Return [x, y] of the center of cell containing provided text 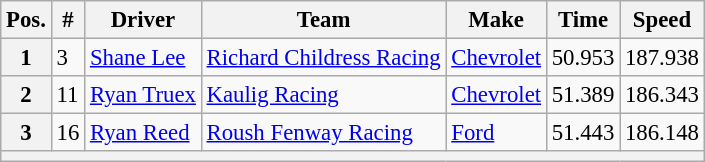
# [68, 20]
Richard Childress Racing [324, 58]
Shane Lee [144, 58]
Time [582, 20]
186.148 [662, 133]
51.389 [582, 95]
1 [26, 58]
Roush Fenway Racing [324, 133]
Kaulig Racing [324, 95]
Make [496, 20]
11 [68, 95]
Ford [496, 133]
Driver [144, 20]
Team [324, 20]
Pos. [26, 20]
Speed [662, 20]
186.343 [662, 95]
50.953 [582, 58]
2 [26, 95]
51.443 [582, 133]
16 [68, 133]
Ryan Reed [144, 133]
Ryan Truex [144, 95]
187.938 [662, 58]
